Scan for the cell matching the given text and deliver its (X, Y) coordinate at center. 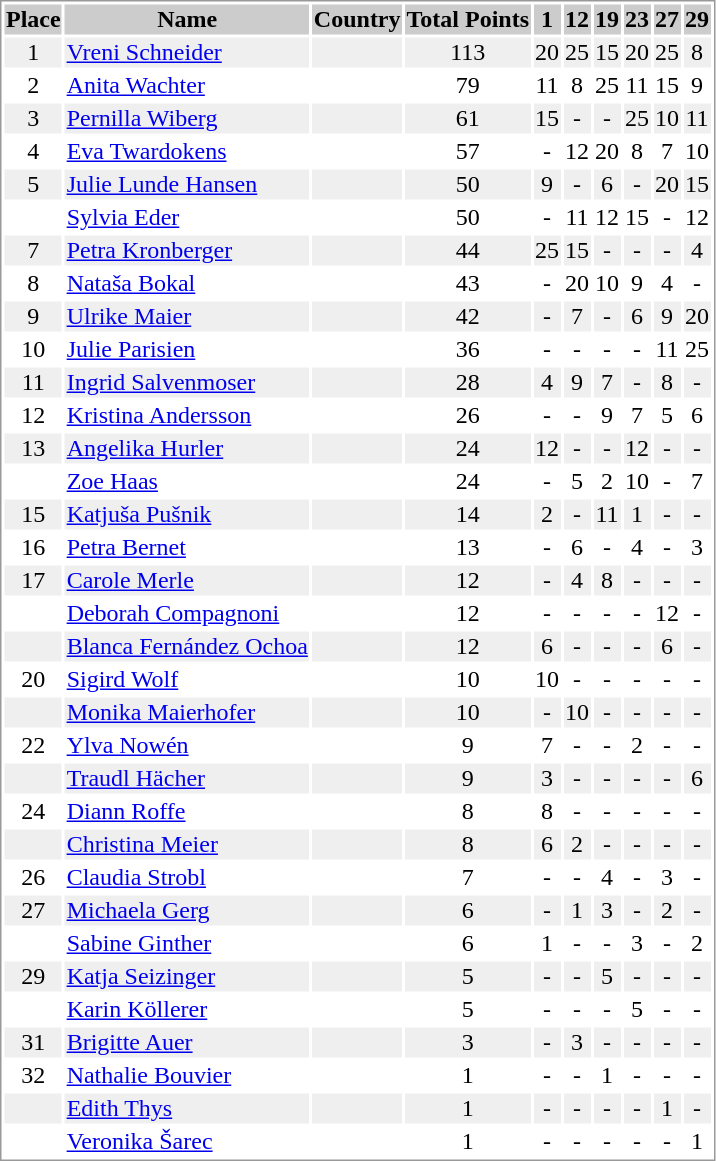
Ulrike Maier (187, 317)
Deborah Compagnoni (187, 613)
Katjuša Pušnik (187, 515)
Nataša Bokal (187, 283)
28 (468, 383)
Name (187, 19)
Petra Bernet (187, 547)
Monika Maierhofer (187, 713)
22 (33, 745)
31 (33, 1043)
Pernilla Wiberg (187, 119)
Sigird Wolf (187, 679)
Vreni Schneider (187, 53)
Total Points (468, 19)
113 (468, 53)
Claudia Strobl (187, 877)
Country (357, 19)
Michaela Gerg (187, 911)
Sylvia Eder (187, 217)
Karin Köllerer (187, 1009)
Carole Merle (187, 581)
Sabine Ginther (187, 943)
57 (468, 151)
14 (468, 515)
61 (468, 119)
Brigitte Auer (187, 1043)
Julie Lunde Hansen (187, 185)
Zoe Haas (187, 481)
36 (468, 349)
Ylva Nowén (187, 745)
19 (608, 19)
Blanca Fernández Ochoa (187, 647)
Traudl Hächer (187, 779)
Place (33, 19)
16 (33, 547)
Angelika Hurler (187, 449)
Veronika Šarec (187, 1141)
44 (468, 251)
Katja Seizinger (187, 977)
79 (468, 85)
43 (468, 283)
Julie Parisien (187, 349)
Christina Meier (187, 845)
Eva Twardokens (187, 151)
Anita Wachter (187, 85)
42 (468, 317)
Diann Roffe (187, 811)
Petra Kronberger (187, 251)
23 (638, 19)
Kristina Andersson (187, 415)
32 (33, 1075)
Edith Thys (187, 1109)
Nathalie Bouvier (187, 1075)
17 (33, 581)
Ingrid Salvenmoser (187, 383)
